Identify which cell holds the provided text, then report its (x, y) central coordinate. 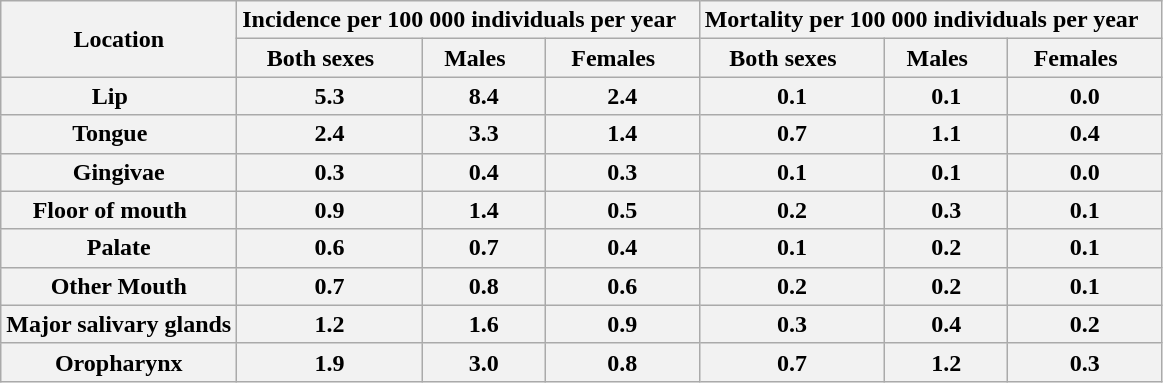
3.0 (484, 362)
Major salivary glands (119, 324)
Gingivae (119, 172)
Tongue (119, 134)
5.3 (330, 96)
Oropharynx (119, 362)
Location (119, 39)
1.1 (946, 134)
Floor of mouth (119, 210)
0.5 (622, 210)
8.4 (484, 96)
Mortality per 100 000 individuals per year (930, 20)
Incidence per 100 000 individuals per year (468, 20)
3.3 (484, 134)
Palate (119, 248)
Other Mouth (119, 286)
1.6 (484, 324)
Lip (119, 96)
1.9 (330, 362)
